Find where the given text appears and provide that cell's center as [x, y] coordinate. 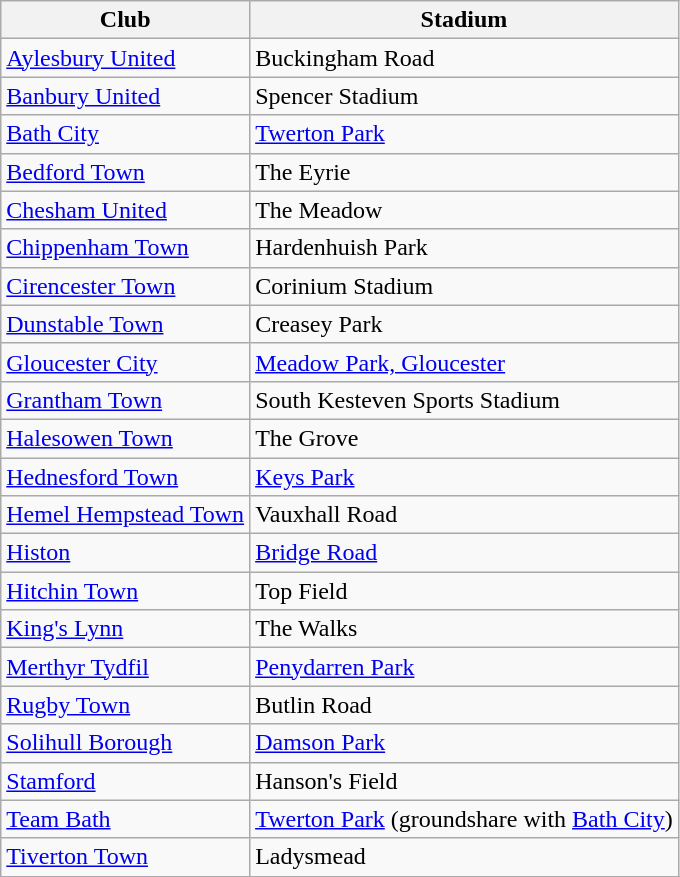
Grantham Town [126, 400]
Bridge Road [464, 553]
Spencer Stadium [464, 96]
Chippenham Town [126, 248]
Hanson's Field [464, 781]
Penydarren Park [464, 667]
Merthyr Tydfil [126, 667]
Hemel Hempstead Town [126, 515]
Histon [126, 553]
Damson Park [464, 743]
Vauxhall Road [464, 515]
Cirencester Town [126, 286]
Bath City [126, 134]
Butlin Road [464, 705]
Hardenhuish Park [464, 248]
Twerton Park [464, 134]
Keys Park [464, 477]
Halesowen Town [126, 438]
Stamford [126, 781]
Aylesbury United [126, 58]
Meadow Park, Gloucester [464, 362]
Twerton Park (groundshare with Bath City) [464, 819]
Chesham United [126, 210]
King's Lynn [126, 629]
The Grove [464, 438]
The Walks [464, 629]
South Kesteven Sports Stadium [464, 400]
Bedford Town [126, 172]
Rugby Town [126, 705]
Creasey Park [464, 324]
Hednesford Town [126, 477]
Tiverton Town [126, 857]
Club [126, 20]
Gloucester City [126, 362]
Corinium Stadium [464, 286]
Ladysmead [464, 857]
Hitchin Town [126, 591]
Team Bath [126, 819]
Top Field [464, 591]
Dunstable Town [126, 324]
The Eyrie [464, 172]
Stadium [464, 20]
Banbury United [126, 96]
Solihull Borough [126, 743]
Buckingham Road [464, 58]
The Meadow [464, 210]
